Extract the [X, Y] coordinate from the center of the cell holding the provided text.  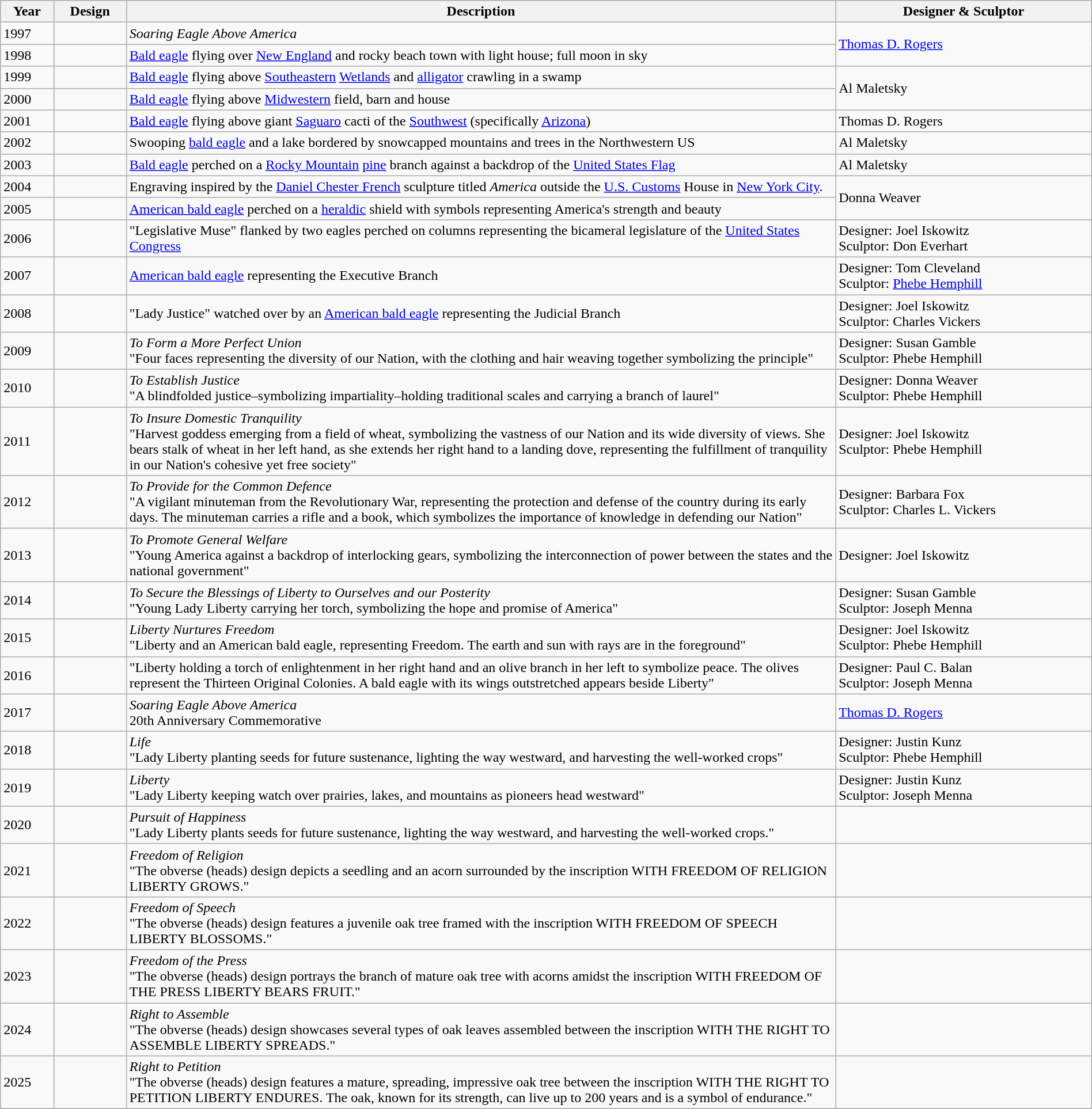
2004 [28, 187]
2011 [28, 441]
Description [480, 12]
Bald eagle flying over New England and rocky beach town with light house; full moon in sky [480, 55]
2012 [28, 502]
2014 [28, 600]
2005 [28, 208]
2022 [28, 923]
Year [28, 12]
Engraving inspired by the Daniel Chester French sculpture titled America outside the U.S. Customs House in New York City. [480, 187]
"Lady Justice" watched over by an American bald eagle representing the Judicial Branch [480, 313]
2016 [28, 675]
Soaring Eagle Above America20th Anniversary Commemorative [480, 713]
Designer: Tom ClevelandSculptor: Phebe Hemphill [964, 275]
2020 [28, 825]
Swooping bald eagle and a lake bordered by snowcapped mountains and trees in the Northwestern US [480, 143]
"Legislative Muse" flanked by two eagles perched on columns representing the bicameral legislature of the United States Congress [480, 238]
Liberty Nurtures Freedom"Liberty and an American bald eagle, representing Freedom. The earth and sun with rays are in the foreground" [480, 638]
1999 [28, 77]
2023 [28, 976]
2025 [28, 1083]
Designer & Sculptor [964, 12]
2010 [28, 388]
2019 [28, 788]
To Secure the Blessings of Liberty to Ourselves and our Posterity"Young Lady Liberty carrying her torch, symbolizing the hope and promise of America" [480, 600]
Bald eagle flying above giant Saguaro cacti of the Southwest (specifically Arizona) [480, 121]
Soaring Eagle Above America [480, 33]
2000 [28, 99]
Designer: Susan GambleSculptor: Joseph Menna [964, 600]
2024 [28, 1030]
Donna Weaver [964, 198]
2007 [28, 275]
1998 [28, 55]
Designer: Joel IskowitzSculptor: Don Everhart [964, 238]
2002 [28, 143]
2017 [28, 713]
Designer: Justin KunzSculptor: Phebe Hemphill [964, 750]
Bald eagle flying above Southeastern Wetlands and alligator crawling in a swamp [480, 77]
2015 [28, 638]
Designer: Joel IskowitzSculptor: Charles Vickers [964, 313]
Bald eagle perched on a Rocky Mountain pine branch against a backdrop of the United States Flag [480, 165]
Designer: Justin KunzSculptor: Joseph Menna [964, 788]
American bald eagle representing the Executive Branch [480, 275]
Pursuit of Happiness"Lady Liberty plants seeds for future sustenance, lighting the way westward, and harvesting the well-worked crops." [480, 825]
Design [90, 12]
2008 [28, 313]
2003 [28, 165]
2013 [28, 555]
Designer: Barbara FoxSculptor: Charles L. Vickers [964, 502]
American bald eagle perched on a heraldic shield with symbols representing America's strength and beauty [480, 208]
Life"Lady Liberty planting seeds for future sustenance, lighting the way westward, and harvesting the well-worked crops" [480, 750]
Designer: Donna WeaverSculptor: Phebe Hemphill [964, 388]
Freedom of Religion"The obverse (heads) design depicts a seedling and an acorn surrounded by the inscription WITH FREEDOM OF RELIGION LIBERTY GROWS." [480, 870]
2021 [28, 870]
Freedom of Speech"The obverse (heads) design features a juvenile oak tree framed with the inscription WITH FREEDOM OF SPEECH LIBERTY BLOSSOMS." [480, 923]
To Establish Justice"A blindfolded justice–symbolizing impartiality–holding traditional scales and carrying a branch of laurel" [480, 388]
Designer: Paul C. BalanSculptor: Joseph Menna [964, 675]
Designer: Susan GambleSculptor: Phebe Hemphill [964, 351]
2018 [28, 750]
1997 [28, 33]
Designer: Joel Iskowitz [964, 555]
Bald eagle flying above Midwestern field, barn and house [480, 99]
Liberty"Lady Liberty keeping watch over prairies, lakes, and mountains as pioneers head westward" [480, 788]
2001 [28, 121]
2006 [28, 238]
2009 [28, 351]
